Locate the cell with the specified text and output its [x, y] center coordinate. 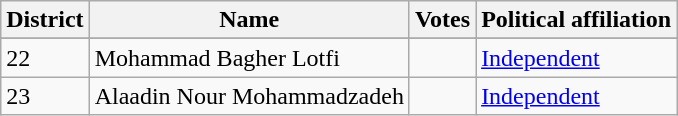
22 [45, 58]
Name [249, 20]
District [45, 20]
Mohammad Bagher Lotfi [249, 58]
Political affiliation [576, 20]
Votes [442, 20]
23 [45, 96]
Alaadin Nour Mohammadzadeh [249, 96]
